Detect which cell encompasses the target text, then output its [x, y] center coordinate. 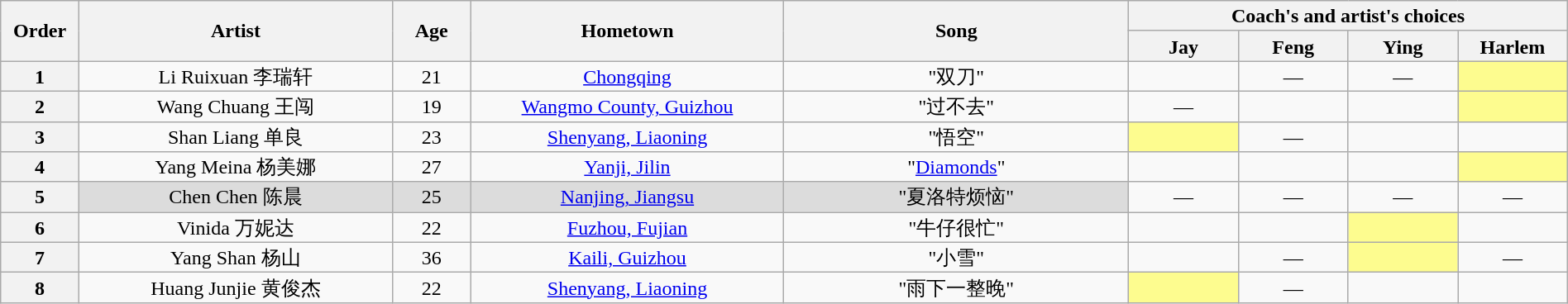
8 [40, 287]
4 [40, 167]
23 [432, 137]
Chongqing [627, 76]
Yang Shan 杨山 [235, 258]
Yanji, Jilin [627, 167]
Huang Junjie 黄俊杰 [235, 287]
"Diamonds" [956, 167]
Song [956, 31]
Ying [1403, 46]
Hometown [627, 31]
Fuzhou, Fujian [627, 228]
"双刀" [956, 76]
"牛仔很忙" [956, 228]
Vinida 万妮达 [235, 228]
6 [40, 228]
"悟空" [956, 137]
25 [432, 197]
Harlem [1513, 46]
36 [432, 258]
"夏洛特烦恼" [956, 197]
Kaili, Guizhou [627, 258]
Shan Liang 单良 [235, 137]
3 [40, 137]
Nanjing, Jiangsu [627, 197]
Chen Chen 陈晨 [235, 197]
Li Ruixuan 李瑞轩 [235, 76]
Feng [1293, 46]
"过不去" [956, 106]
Order [40, 31]
5 [40, 197]
Age [432, 31]
Coach's and artist's choices [1348, 17]
2 [40, 106]
"雨下一整晚" [956, 287]
Jay [1184, 46]
1 [40, 76]
Wangmo County, Guizhou [627, 106]
19 [432, 106]
21 [432, 76]
7 [40, 258]
Wang Chuang 王闯 [235, 106]
27 [432, 167]
Artist [235, 31]
"小雪" [956, 258]
Yang Meina 杨美娜 [235, 167]
